Output the (X, Y) coordinate of the center of the cell containing the given text.  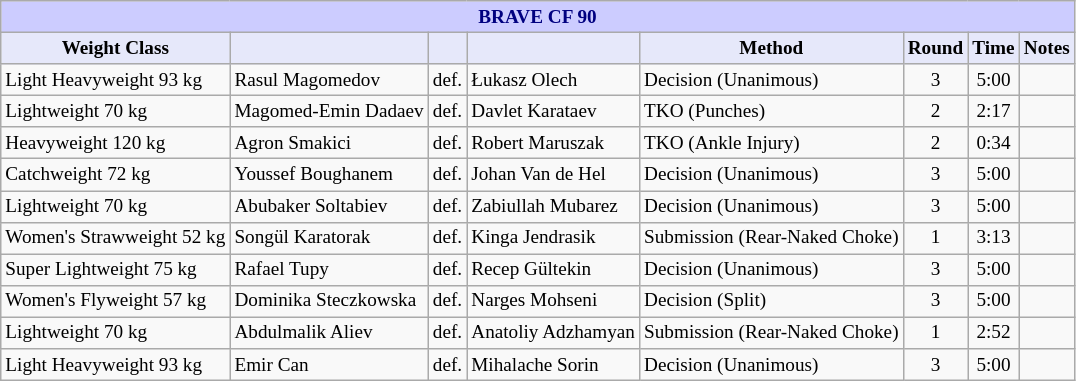
Dominika Steczkowska (329, 301)
Johan Van de Hel (554, 175)
Women's Strawweight 52 kg (116, 238)
Decision (Split) (772, 301)
Narges Mohseni (554, 301)
Recep Gültekin (554, 270)
2:17 (994, 111)
Abubaker Soltabiev (329, 206)
Abdulmalik Aliev (329, 333)
Weight Class (116, 48)
Method (772, 48)
Mihalache Sorin (554, 365)
Robert Maruszak (554, 143)
TKO (Punches) (772, 111)
Women's Flyweight 57 kg (116, 301)
Super Lightweight 75 kg (116, 270)
Łukasz Olech (554, 80)
Agron Smakici (329, 143)
Catchweight 72 kg (116, 175)
Kinga Jendrasik (554, 238)
Davlet Karataev (554, 111)
Round (936, 48)
Youssef Boughanem (329, 175)
BRAVE CF 90 (538, 17)
Rafael Tupy (329, 270)
Anatoliy Adzhamyan (554, 333)
3:13 (994, 238)
Rasul Magomedov (329, 80)
Notes (1046, 48)
Time (994, 48)
Zabiullah Mubarez (554, 206)
Songül Karatorak (329, 238)
Emir Can (329, 365)
2:52 (994, 333)
TKO (Ankle Injury) (772, 143)
Magomed-Emin Dadaev (329, 111)
0:34 (994, 143)
Heavyweight 120 kg (116, 143)
